Return (X, Y) of the center of cell containing provided text 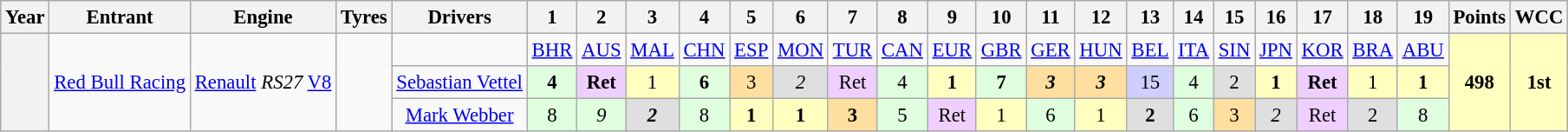
14 (1194, 17)
Engine (263, 17)
SIN (1234, 50)
CAN (903, 50)
JPN (1276, 50)
HUN (1101, 50)
Entrant (120, 17)
13 (1150, 17)
498 (1479, 83)
Drivers (459, 17)
1st (1539, 83)
BHR (551, 50)
Tyres (364, 17)
ESP (751, 50)
TUR (852, 50)
18 (1373, 17)
ITA (1194, 50)
19 (1423, 17)
11 (1051, 17)
BEL (1150, 50)
AUS (602, 50)
10 (1000, 17)
GBR (1000, 50)
Sebastian Vettel (459, 82)
Mark Webber (459, 115)
12 (1101, 17)
17 (1323, 17)
WCC (1539, 17)
Renault RS27 V8 (263, 83)
16 (1276, 17)
GER (1051, 50)
KOR (1323, 50)
MON (801, 50)
Points (1479, 17)
EUR (952, 50)
Red Bull Racing (120, 83)
ABU (1423, 50)
CHN (704, 50)
MAL (652, 50)
Year (25, 17)
BRA (1373, 50)
